Return the (x, y) coordinate for the center point of the cell that contains the specified text.  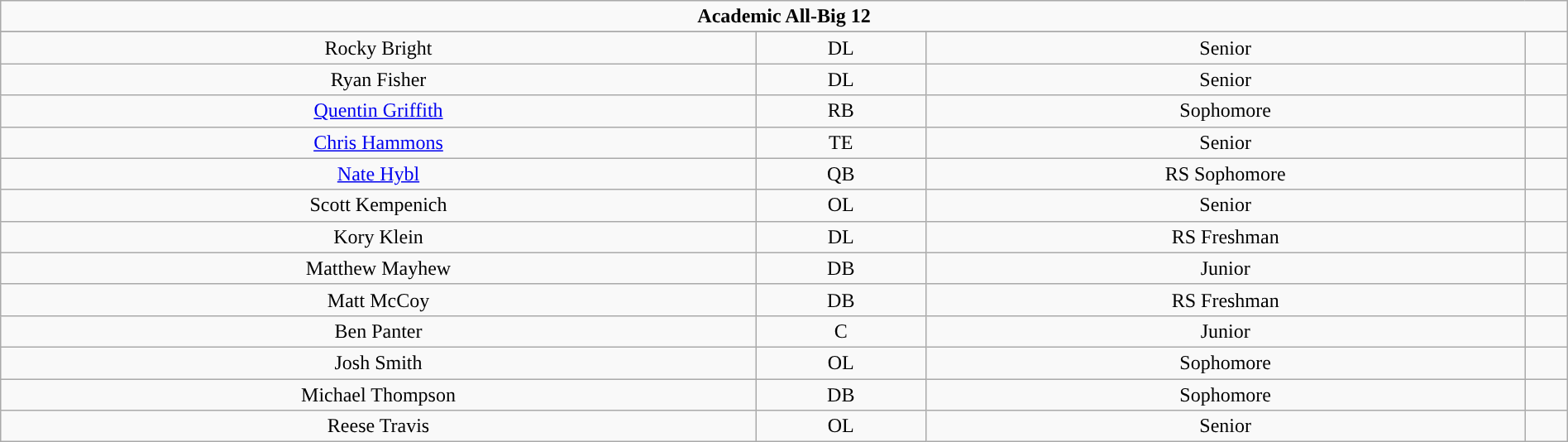
Matt McCoy (379, 300)
Scott Kempenich (379, 205)
Academic All-Big 12 (784, 17)
RB (840, 111)
Kory Klein (379, 237)
C (840, 331)
Michael Thompson (379, 395)
RS Sophomore (1226, 174)
Matthew Mayhew (379, 268)
Ben Panter (379, 331)
TE (840, 142)
QB (840, 174)
Ryan Fisher (379, 79)
Josh Smith (379, 363)
Quentin Griffith (379, 111)
Rocky Bright (379, 48)
Nate Hybl (379, 174)
Reese Travis (379, 426)
Chris Hammons (379, 142)
